Identify which cell holds the provided text, then report its [x, y] central coordinate. 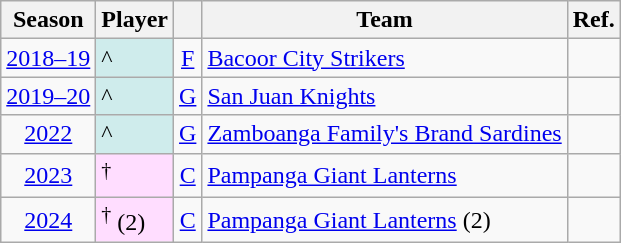
Season [48, 20]
Team [384, 20]
Bacoor City Strikers [384, 58]
† [135, 176]
Pampanga Giant Lanterns (2) [384, 220]
2024 [48, 220]
2018–19 [48, 58]
† (2) [135, 220]
Zamboanga Family's Brand Sardines [384, 134]
San Juan Knights [384, 96]
Player [135, 20]
Pampanga Giant Lanterns [384, 176]
2019–20 [48, 96]
2023 [48, 176]
F [188, 58]
2022 [48, 134]
Ref. [594, 20]
